Locate the cell with the specified text and output its [x, y] center coordinate. 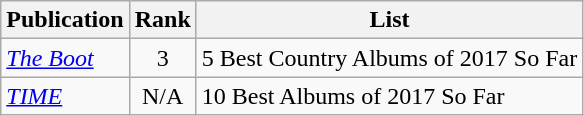
TIME [65, 96]
N/A [162, 96]
Publication [65, 20]
The Boot [65, 58]
List [389, 20]
5 Best Country Albums of 2017 So Far [389, 58]
Rank [162, 20]
3 [162, 58]
10 Best Albums of 2017 So Far [389, 96]
